From the cell containing the given text, extract its center point as (X, Y) coordinate. 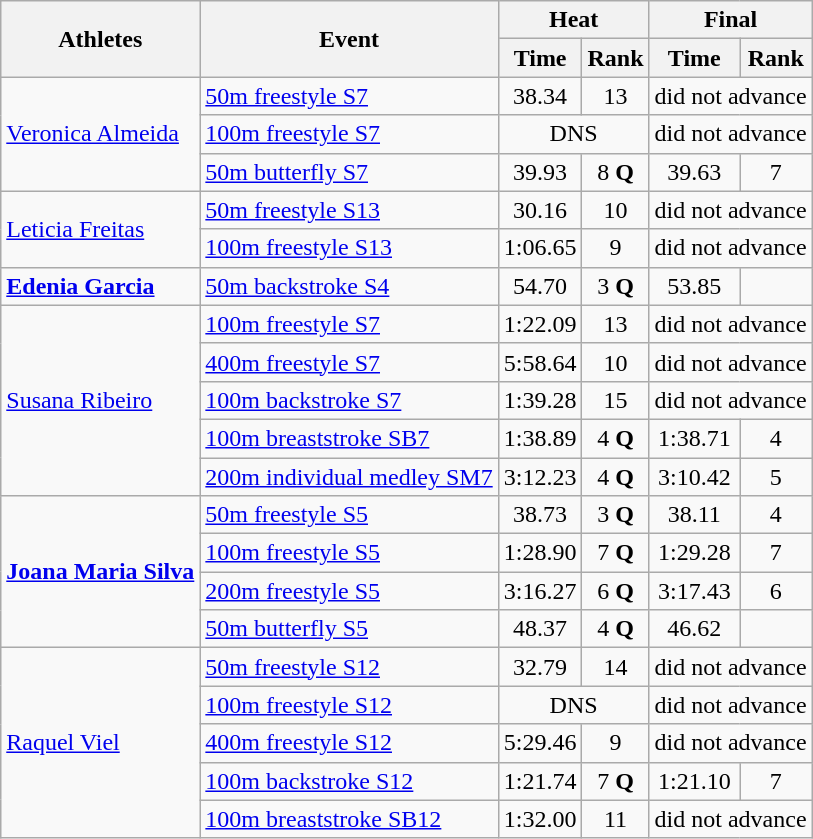
1:29.28 (694, 553)
Joana Maria Silva (100, 572)
48.37 (540, 629)
54.70 (540, 286)
100m freestyle S5 (349, 553)
1:38.71 (694, 438)
50m freestyle S13 (349, 210)
100m backstroke S7 (349, 400)
100m freestyle S13 (349, 248)
Veronica Almeida (100, 134)
3:17.43 (694, 591)
1:38.89 (540, 438)
1:28.90 (540, 553)
11 (616, 819)
5:58.64 (540, 362)
200m individual medley SM7 (349, 477)
8 Q (616, 172)
1:06.65 (540, 248)
Heat (574, 20)
14 (616, 667)
30.16 (540, 210)
46.62 (694, 629)
1:21.10 (694, 781)
1:39.28 (540, 400)
Edenia Garcia (100, 286)
5:29.46 (540, 743)
50m freestyle S12 (349, 667)
5 (776, 477)
38.11 (694, 515)
200m freestyle S5 (349, 591)
100m backstroke S12 (349, 781)
Event (349, 39)
6 Q (616, 591)
1:21.74 (540, 781)
50m butterfly S7 (349, 172)
3:10.42 (694, 477)
38.34 (540, 96)
6 (776, 591)
Athletes (100, 39)
50m backstroke S4 (349, 286)
50m freestyle S5 (349, 515)
100m freestyle S12 (349, 705)
3:12.23 (540, 477)
38.73 (540, 515)
Susana Ribeiro (100, 400)
Raquel Viel (100, 743)
100m breaststroke SB7 (349, 438)
400m freestyle S12 (349, 743)
3:16.27 (540, 591)
400m freestyle S7 (349, 362)
50m butterfly S5 (349, 629)
1:22.09 (540, 324)
100m breaststroke SB12 (349, 819)
53.85 (694, 286)
39.93 (540, 172)
32.79 (540, 667)
Leticia Freitas (100, 229)
15 (616, 400)
39.63 (694, 172)
1:32.00 (540, 819)
Final (730, 20)
50m freestyle S7 (349, 96)
